Determine the (X, Y) coordinate at the center of the cell enclosing the given text.  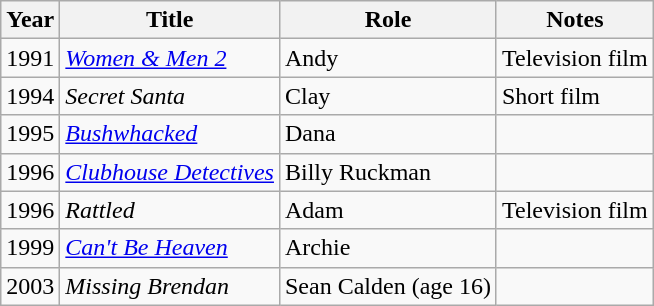
1994 (30, 96)
Dana (388, 134)
1991 (30, 58)
Bushwhacked (170, 134)
Billy Ruckman (388, 172)
1999 (30, 248)
Sean Calden (age 16) (388, 286)
Notes (574, 20)
Women & Men 2 (170, 58)
1995 (30, 134)
Secret Santa (170, 96)
Adam (388, 210)
Short film (574, 96)
Can't Be Heaven (170, 248)
Missing Brendan (170, 286)
Role (388, 20)
Rattled (170, 210)
Andy (388, 58)
Year (30, 20)
Archie (388, 248)
Title (170, 20)
2003 (30, 286)
Clubhouse Detectives (170, 172)
Clay (388, 96)
